Return the [X, Y] coordinate for the center point of the cell that contains the specified text.  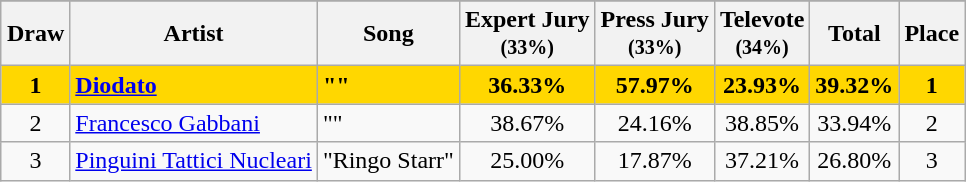
Pinguini Tattici Nucleari [194, 161]
37.21% [762, 161]
Total [854, 34]
25.00% [527, 161]
Press Jury(33%) [654, 34]
Francesco Gabbani [194, 123]
38.67% [527, 123]
Place [932, 34]
26.80% [854, 161]
Draw [35, 34]
38.85% [762, 123]
24.16% [654, 123]
39.32% [854, 85]
Artist [194, 34]
36.33% [527, 85]
57.97% [654, 85]
Diodato [194, 85]
23.93% [762, 85]
Televote(34%) [762, 34]
17.87% [654, 161]
Expert Jury(33%) [527, 34]
33.94% [854, 123]
Song [388, 34]
"Ringo Starr" [388, 161]
